Output the (X, Y) coordinate of the center of the cell containing the given text.  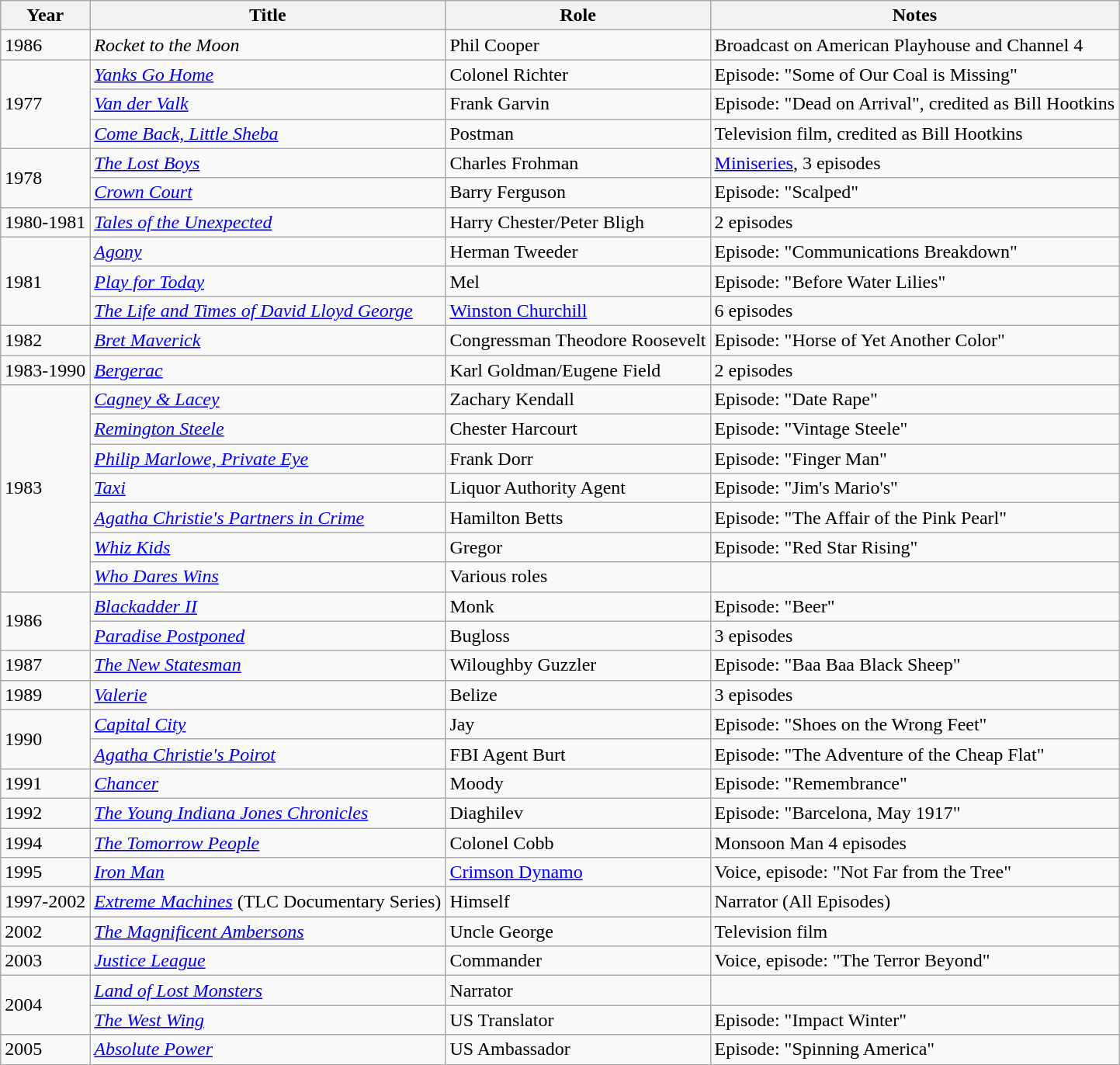
1982 (45, 340)
Rocket to the Moon (268, 45)
Bergerac (268, 370)
Episode: "Some of Our Coal is Missing" (914, 75)
Episode: "Jim's Mario's" (914, 488)
Commander (577, 961)
Herman Tweeder (577, 252)
The Lost Boys (268, 163)
Episode: "Before Water Lilies" (914, 281)
Valerie (268, 695)
Narrator (All Episodes) (914, 902)
Phil Cooper (577, 45)
1980-1981 (45, 222)
Episode: "Horse of Yet Another Color" (914, 340)
Charles Frohman (577, 163)
Zachary Kendall (577, 400)
Title (268, 16)
Cagney & Lacey (268, 400)
Barry Ferguson (577, 193)
Miniseries, 3 episodes (914, 163)
US Translator (577, 1020)
Colonel Cobb (577, 842)
Tales of the Unexpected (268, 222)
The Magnificent Ambersons (268, 931)
Postman (577, 134)
FBI Agent Burt (577, 754)
Narrator (577, 990)
Absolute Power (268, 1049)
Paradise Postponed (268, 636)
Voice, episode: "The Terror Beyond" (914, 961)
The Life and Times of David Lloyd George (268, 310)
Role (577, 16)
Episode: "Finger Man" (914, 459)
Monsoon Man 4 episodes (914, 842)
1989 (45, 695)
Episode: "Communications Breakdown" (914, 252)
Episode: "Beer" (914, 606)
Agatha Christie's Partners in Crime (268, 518)
Frank Garvin (577, 104)
1983 (45, 488)
Agatha Christie's Poirot (268, 754)
Winston Churchill (577, 310)
1981 (45, 281)
Hamilton Betts (577, 518)
Jay (577, 724)
Congressman Theodore Roosevelt (577, 340)
Remington Steele (268, 429)
Television film, credited as Bill Hootkins (914, 134)
Colonel Richter (577, 75)
The New Statesman (268, 665)
Diaghilev (577, 813)
1987 (45, 665)
Himself (577, 902)
Episode: "Scalped" (914, 193)
1992 (45, 813)
6 episodes (914, 310)
Year (45, 16)
Who Dares Wins (268, 577)
Episode: "Date Rape" (914, 400)
2004 (45, 1005)
Frank Dorr (577, 459)
Bugloss (577, 636)
Bret Maverick (268, 340)
Episode: "Barcelona, May 1917" (914, 813)
The Tomorrow People (268, 842)
1995 (45, 872)
Episode: "Vintage Steele" (914, 429)
Harry Chester/Peter Bligh (577, 222)
1977 (45, 104)
Iron Man (268, 872)
1997-2002 (45, 902)
Taxi (268, 488)
Yanks Go Home (268, 75)
Episode: "The Affair of the Pink Pearl" (914, 518)
Episode: "Baa Baa Black Sheep" (914, 665)
1978 (45, 178)
Moody (577, 783)
Episode: "Spinning America" (914, 1049)
2005 (45, 1049)
Crimson Dynamo (577, 872)
The Young Indiana Jones Chronicles (268, 813)
Various roles (577, 577)
Philip Marlowe, Private Eye (268, 459)
Uncle George (577, 931)
Episode: "Dead on Arrival", credited as Bill Hootkins (914, 104)
US Ambassador (577, 1049)
Play for Today (268, 281)
Capital City (268, 724)
Broadcast on American Playhouse and Channel 4 (914, 45)
Wiloughby Guzzler (577, 665)
Karl Goldman/Eugene Field (577, 370)
Liquor Authority Agent (577, 488)
1991 (45, 783)
Chancer (268, 783)
The West Wing (268, 1020)
Monk (577, 606)
Episode: "Red Star Rising" (914, 547)
1990 (45, 739)
Chester Harcourt (577, 429)
Mel (577, 281)
Agony (268, 252)
Voice, episode: "Not Far from the Tree" (914, 872)
Episode: "Impact Winter" (914, 1020)
2003 (45, 961)
Episode: "Shoes on the Wrong Feet" (914, 724)
Blackadder II (268, 606)
Gregor (577, 547)
1994 (45, 842)
1983-1990 (45, 370)
Episode: "Remembrance" (914, 783)
Episode: "The Adventure of the Cheap Flat" (914, 754)
Van der Valk (268, 104)
Land of Lost Monsters (268, 990)
Notes (914, 16)
Television film (914, 931)
Justice League (268, 961)
Whiz Kids (268, 547)
2002 (45, 931)
Extreme Machines (TLC Documentary Series) (268, 902)
Come Back, Little Sheba (268, 134)
Crown Court (268, 193)
Belize (577, 695)
